From the cell containing the given text, extract its center point as [x, y] coordinate. 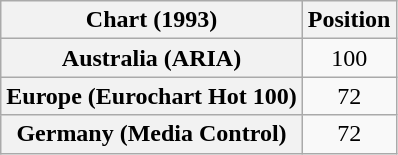
Europe (Eurochart Hot 100) [152, 96]
Australia (ARIA) [152, 58]
Germany (Media Control) [152, 134]
Chart (1993) [152, 20]
Position [349, 20]
100 [349, 58]
